Find where the given text appears and provide that cell's center as [x, y] coordinate. 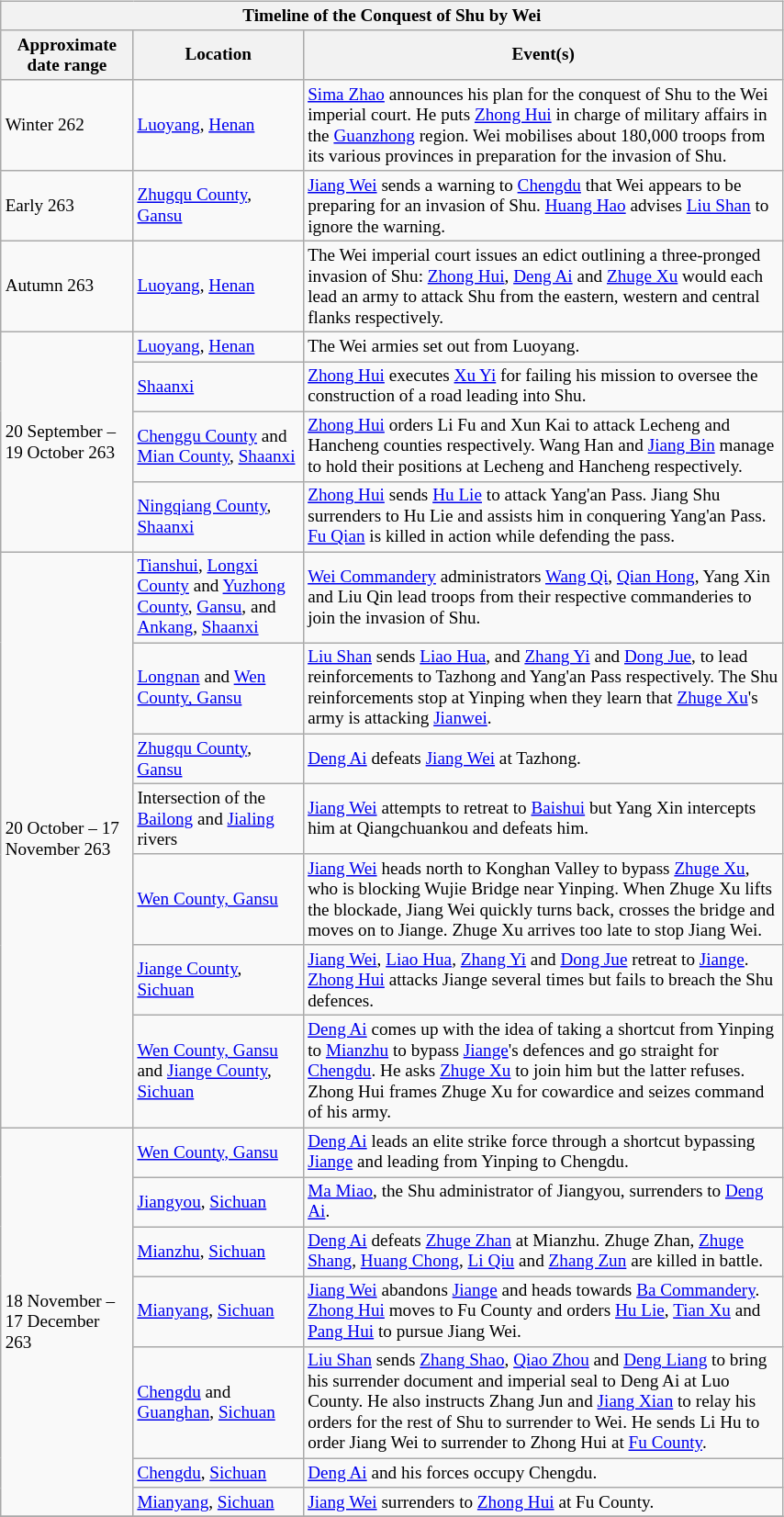
Location [218, 55]
Deng Ai defeats Zhuge Zhan at Mianzhu. Zhuge Zhan, Zhuge Shang, Huang Chong, Li Qiu and Zhang Zun are killed in battle. [543, 1252]
18 November – 17 December 263 [67, 1322]
Wen County, Gansu and Jiange County, Sichuan [218, 1072]
Ningqiang County, Shaanxi [218, 516]
Mianzhu, Sichuan [218, 1252]
Longnan and Wen County, Gansu [218, 689]
Jiang Wei abandons Jiange and heads towards Ba Commandery. Zhong Hui moves to Fu County and orders Hu Lie, Tian Xu and Pang Hui to pursue Jiang Wei. [543, 1311]
Winter 262 [67, 125]
20 September – 19 October 263 [67, 443]
The Wei armies set out from Luoyang. [543, 347]
Jiang Wei sends a warning to Chengdu that Wei appears to be preparing for an invasion of Shu. Huang Hao advises Liu Shan to ignore the warning. [543, 206]
Jiangyou, Sichuan [218, 1202]
Timeline of the Conquest of Shu by Wei [392, 16]
Chenggu County and Mian County, Shaanxi [218, 446]
Jiang Wei, Liao Hua, Zhang Yi and Dong Jue retreat to Jiange. Zhong Hui attacks Jiange several times but fails to breach the Shu defences. [543, 981]
Event(s) [543, 55]
Jiange County, Sichuan [218, 981]
Jiang Wei surrenders to Zhong Hui at Fu County. [543, 1502]
Shaanxi [218, 387]
Approximate date range [67, 55]
Autumn 263 [67, 287]
20 October – 17 November 263 [67, 839]
Deng Ai leads an elite strike force through a shortcut bypassing Jiange and leading from Yinping to Chengdu. [543, 1152]
Tianshui, Longxi County and Yuzhong County, Gansu, and Ankang, Shaanxi [218, 597]
Deng Ai defeats Jiang Wei at Tazhong. [543, 758]
Chengdu and Guanghan, Sichuan [218, 1403]
Zhong Hui executes Xu Yi for failing his mission to oversee the construction of a road leading into Shu. [543, 387]
Wei Commandery administrators Wang Qi, Qian Hong, Yang Xin and Liu Qin lead troops from their respective commanderies to join the invasion of Shu. [543, 597]
Intersection of the Bailong and Jialing rivers [218, 819]
Early 263 [67, 206]
Deng Ai and his forces occupy Chengdu. [543, 1473]
Ma Miao, the Shu administrator of Jiangyou, surrenders to Deng Ai. [543, 1202]
Jiang Wei attempts to retreat to Baishui but Yang Xin intercepts him at Qiangchuankou and defeats him. [543, 819]
Chengdu, Sichuan [218, 1473]
